Output the (x, y) coordinate of the center of the cell containing the given text.  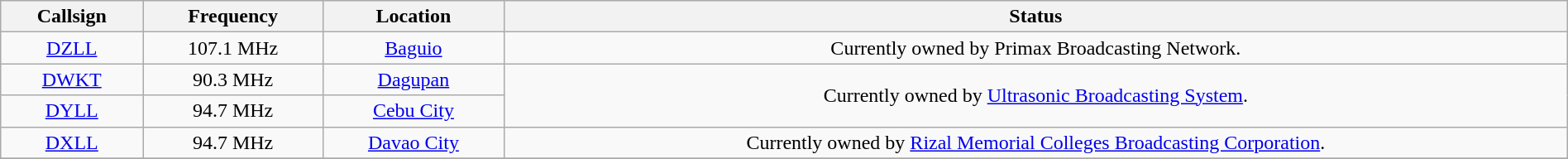
DXLL (72, 142)
90.3 MHz (233, 79)
Location (414, 17)
Cebu City (414, 111)
Currently owned by Primax Broadcasting Network. (1035, 48)
DWKT (72, 79)
Davao City (414, 142)
Dagupan (414, 79)
107.1 MHz (233, 48)
DZLL (72, 48)
Baguio (414, 48)
Currently owned by Rizal Memorial Colleges Broadcasting Corporation. (1035, 142)
DYLL (72, 111)
Currently owned by Ultrasonic Broadcasting System. (1035, 95)
Status (1035, 17)
Frequency (233, 17)
Callsign (72, 17)
